Search for the cell housing the specified text and yield its (X, Y) center coordinate. 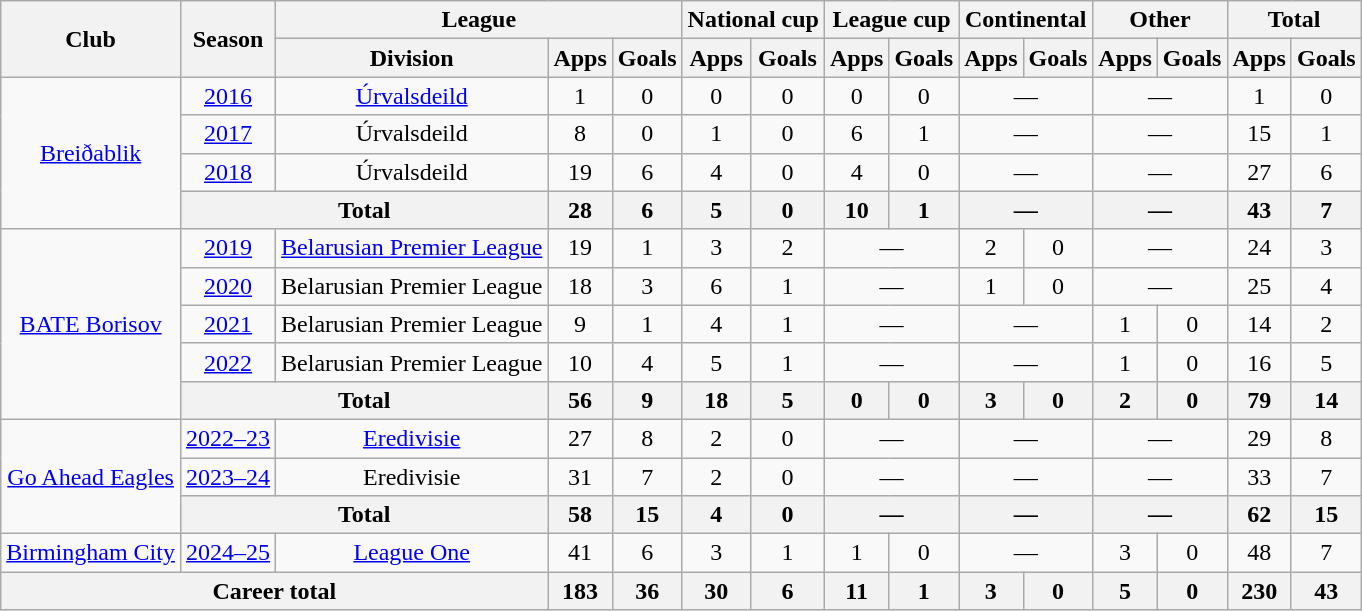
2018 (228, 172)
2021 (228, 324)
11 (856, 591)
31 (580, 477)
Other (1160, 20)
25 (1259, 286)
2023–24 (228, 477)
30 (716, 591)
33 (1259, 477)
16 (1259, 362)
2022 (228, 362)
2022–23 (228, 438)
28 (580, 210)
56 (580, 400)
62 (1259, 515)
Birmingham City (91, 553)
National cup (753, 20)
League One (412, 553)
Career total (274, 591)
Breiðablik (91, 153)
2017 (228, 134)
2019 (228, 248)
BATE Borisov (91, 324)
41 (580, 553)
2016 (228, 96)
58 (580, 515)
Go Ahead Eagles (91, 476)
36 (647, 591)
League cup (891, 20)
29 (1259, 438)
Season (228, 39)
League (479, 20)
48 (1259, 553)
Division (412, 58)
Continental (1026, 20)
230 (1259, 591)
183 (580, 591)
2024–25 (228, 553)
2020 (228, 286)
24 (1259, 248)
Club (91, 39)
79 (1259, 400)
